Return (X, Y) of the center of cell containing provided text 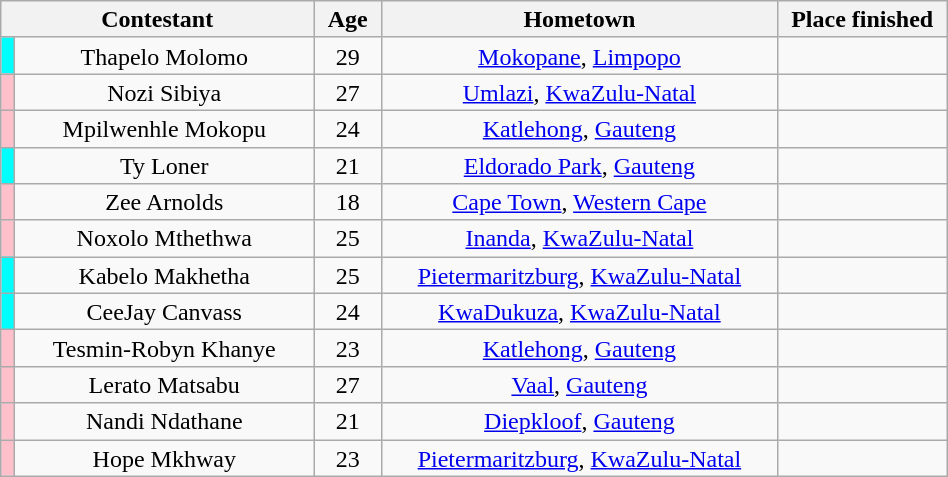
Age (348, 20)
Lerato Matsabu (164, 384)
Place finished (862, 20)
CeeJay Canvass (164, 312)
Nandi Ndathane (164, 422)
Inanda, KwaZulu-Natal (580, 238)
Tesmin-Robyn Khanye (164, 348)
Diepkloof, Gauteng (580, 422)
18 (348, 202)
Nozi Sibiya (164, 92)
Eldorado Park, Gauteng (580, 166)
Ty Loner (164, 166)
Umlazi, KwaZulu-Natal (580, 92)
Contestant (158, 20)
Thapelo Molomo (164, 56)
Mpilwenhle Mokopu (164, 128)
Hope Mkhway (164, 458)
Vaal, Gauteng (580, 384)
29 (348, 56)
Kabelo Makhetha (164, 276)
Cape Town, Western Cape (580, 202)
KwaDukuza, KwaZulu-Natal (580, 312)
Zee Arnolds (164, 202)
Hometown (580, 20)
Mokopane, Limpopo (580, 56)
Noxolo Mthethwa (164, 238)
